Search for the cell housing the specified text and yield its (x, y) center coordinate. 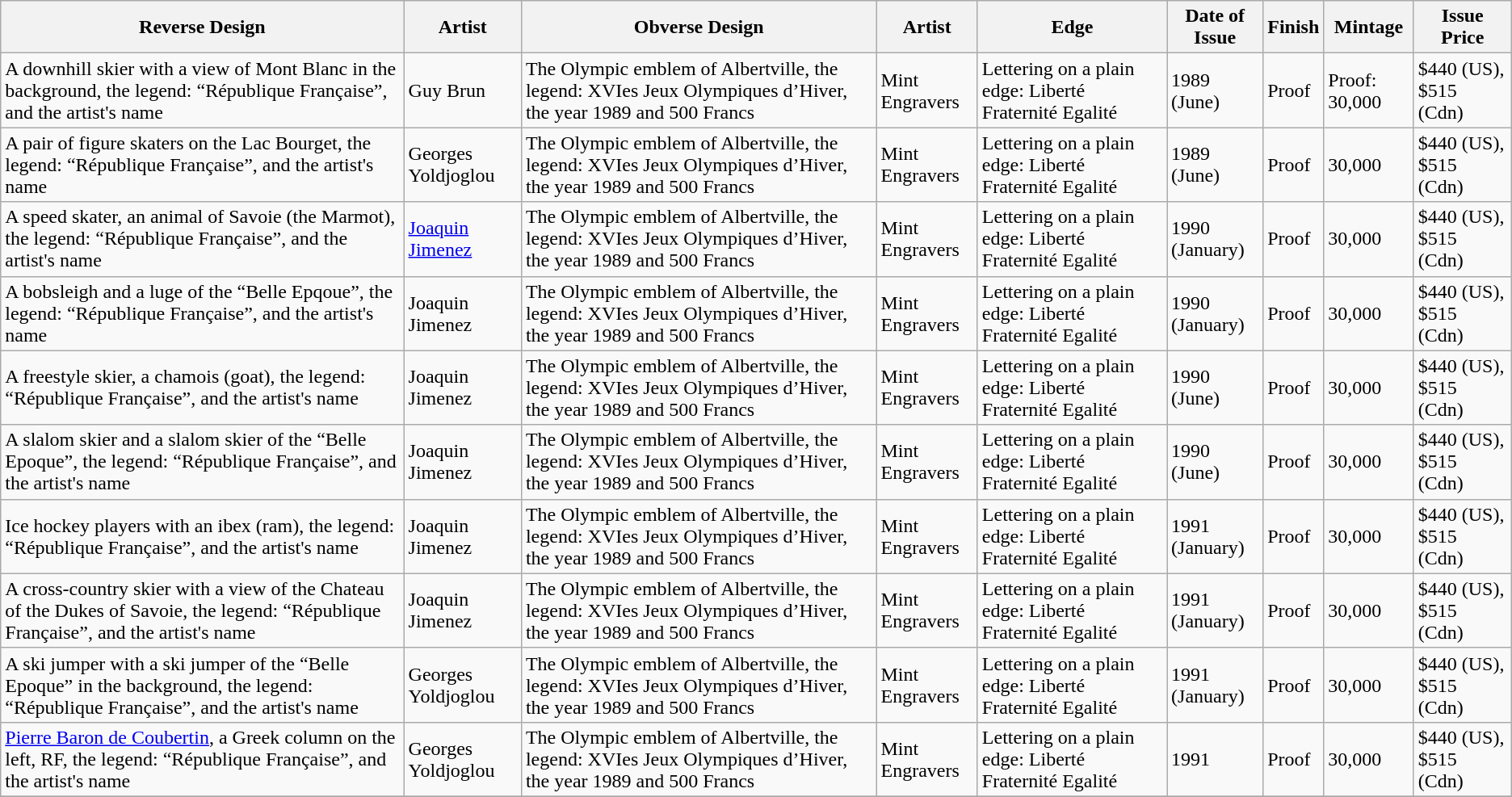
A speed skater, an animal of Savoie (the Marmot), the legend: “République Française”, and the artist's name (202, 239)
Edge (1072, 27)
Guy Brun (462, 90)
A slalom skier and a slalom skier of the “Belle Epoque”, the legend: “République Française”, and the artist's name (202, 462)
Proof: 30,000 (1368, 90)
A downhill skier with a view of Mont Blanc in the background, the legend: “République Française”, and the artist's name (202, 90)
A bobsleigh and a luge of the “Belle Epqoue”, the legend: “République Française”, and the artist's name (202, 313)
Date of Issue (1215, 27)
Reverse Design (202, 27)
Pierre Baron de Coubertin, a Greek column on the left, RF, the legend: “République Française”, and the artist's name (202, 759)
A freestyle skier, a chamois (goat), the legend: “République Française”, and the artist's name (202, 388)
A cross-country skier with a view of the Chateau of the Dukes of Savoie, the legend: “République Française”, and the artist's name (202, 610)
A pair of figure skaters on the Lac Bourget, the legend: “République Française”, and the artist's name (202, 165)
Mintage (1368, 27)
Obverse Design (699, 27)
Issue Price (1462, 27)
A ski jumper with a ski jumper of the “Belle Epoque” in the background, the legend: “République Française”, and the artist's name (202, 685)
1991 (1215, 759)
Finish (1294, 27)
Ice hockey players with an ibex (ram), the legend: “République Française”, and the artist's name (202, 536)
